Scan for the cell matching the given text and deliver its [X, Y] coordinate at center. 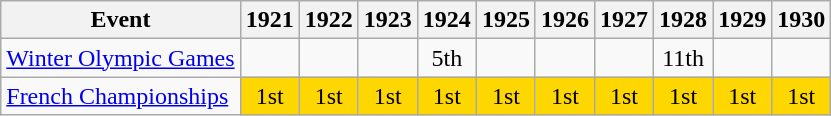
1921 [270, 20]
1930 [802, 20]
Event [120, 20]
1924 [446, 20]
1922 [328, 20]
1926 [564, 20]
1925 [506, 20]
1923 [388, 20]
5th [446, 58]
French Championships [120, 96]
11th [684, 58]
1927 [624, 20]
Winter Olympic Games [120, 58]
1929 [742, 20]
1928 [684, 20]
